Return [x, y] of the center of cell containing provided text 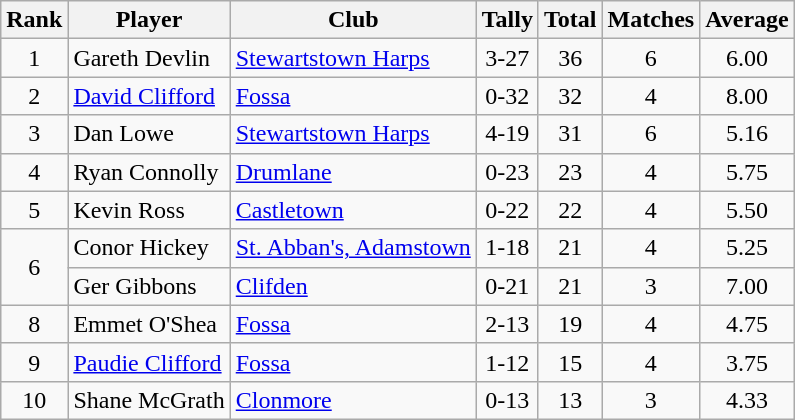
13 [570, 400]
Shane McGrath [149, 400]
Clifden [353, 286]
22 [570, 210]
10 [34, 400]
Gareth Devlin [149, 58]
5.16 [748, 134]
3-27 [507, 58]
Clonmore [353, 400]
0-23 [507, 172]
15 [570, 362]
7.00 [748, 286]
5.75 [748, 172]
3.75 [748, 362]
8 [34, 324]
4.75 [748, 324]
Paudie Clifford [149, 362]
0-13 [507, 400]
Rank [34, 20]
Matches [651, 20]
32 [570, 96]
Dan Lowe [149, 134]
23 [570, 172]
Conor Hickey [149, 248]
Player [149, 20]
Drumlane [353, 172]
0-32 [507, 96]
St. Abban's, Adamstown [353, 248]
Club [353, 20]
Kevin Ross [149, 210]
1-12 [507, 362]
Average [748, 20]
Castletown [353, 210]
0-22 [507, 210]
5.50 [748, 210]
Ryan Connolly [149, 172]
8.00 [748, 96]
4.33 [748, 400]
Total [570, 20]
19 [570, 324]
9 [34, 362]
4-19 [507, 134]
Emmet O'Shea [149, 324]
1 [34, 58]
David Clifford [149, 96]
36 [570, 58]
2 [34, 96]
0-21 [507, 286]
Ger Gibbons [149, 286]
1-18 [507, 248]
31 [570, 134]
2-13 [507, 324]
6.00 [748, 58]
Tally [507, 20]
5 [34, 210]
5.25 [748, 248]
